Return (X, Y) of the center of cell containing provided text 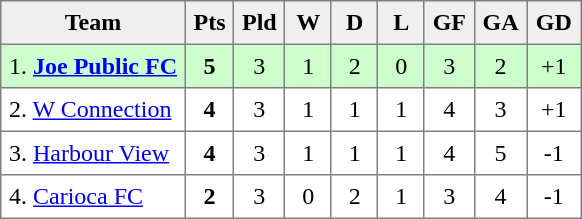
2. W Connection (93, 110)
Team (93, 23)
1. Joe Public FC (93, 66)
GD (554, 23)
Pts (209, 23)
3. Harbour View (93, 153)
GF (449, 23)
L (401, 23)
Pld (260, 23)
W (308, 23)
GA (500, 23)
4. Carioca FC (93, 197)
D (354, 23)
